Output the [x, y] coordinate of the center of the cell containing the given text.  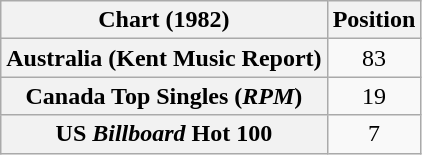
Chart (1982) [164, 20]
83 [374, 58]
Canada Top Singles (RPM) [164, 96]
US Billboard Hot 100 [164, 134]
Australia (Kent Music Report) [164, 58]
7 [374, 134]
19 [374, 96]
Position [374, 20]
